Search for the cell housing the specified text and yield its [x, y] center coordinate. 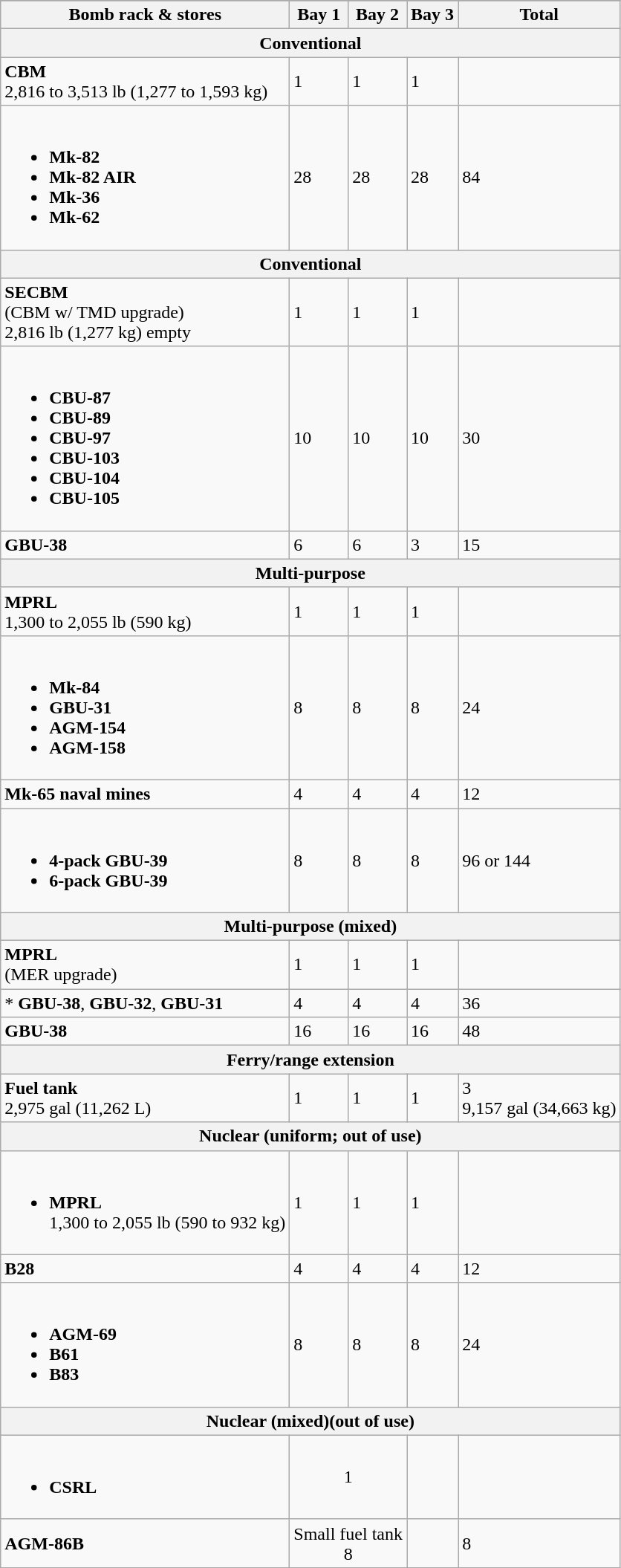
CBM2,816 to 3,513 lb (1,277 to 1,593 kg) [146, 82]
Mk-82Mk-82 AIRMk-36Mk-62 [146, 178]
B28 [146, 1269]
15 [539, 545]
* GBU-38, GBU-32, GBU-31 [146, 1003]
48 [539, 1031]
Nuclear (uniform; out of use) [310, 1136]
39,157 gal (34,663 kg) [539, 1098]
MPRL1,300 to 2,055 lb (590 to 932 kg) [146, 1202]
SECBM(CBM w/ TMD upgrade)2,816 lb (1,277 kg) empty [146, 312]
MPRL1,300 to 2,055 lb (590 kg) [146, 611]
Multi-purpose [310, 573]
Fuel tank2,975 gal (11,262 L) [146, 1098]
96 or 144 [539, 861]
Mk-65 naval mines [146, 794]
AGM-86B [146, 1543]
MPRL(MER upgrade) [146, 965]
Small fuel tank8 [348, 1543]
Bay 1 [319, 15]
3 [432, 545]
CSRL [146, 1477]
CBU-87CBU-89CBU-97CBU-103CBU-104CBU-105 [146, 438]
4-pack GBU-396-pack GBU-39 [146, 861]
Total [539, 15]
30 [539, 438]
36 [539, 1003]
Bomb rack & stores [146, 15]
Ferry/range extension [310, 1060]
Mk-84GBU-31AGM-154AGM-158 [146, 707]
Bay 2 [377, 15]
AGM-69B61B83 [146, 1345]
Multi-purpose (mixed) [310, 927]
Nuclear (mixed)(out of use) [310, 1421]
84 [539, 178]
Bay 3 [432, 15]
